Search for the cell housing the specified text and yield its [x, y] center coordinate. 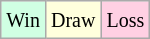
Loss [126, 20]
Win [24, 20]
Draw [72, 20]
